From the cell containing the given text, extract its center point as [x, y] coordinate. 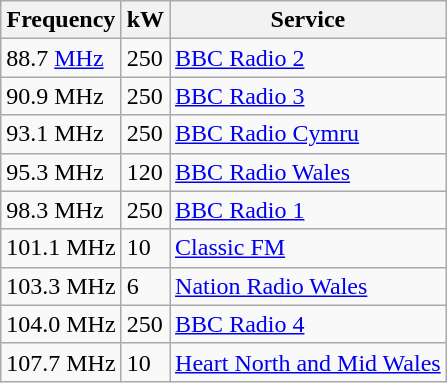
98.3 MHz [61, 210]
BBC Radio Cymru [308, 134]
107.7 MHz [61, 362]
Service [308, 20]
kW [145, 20]
BBC Radio Wales [308, 172]
BBC Radio 1 [308, 210]
90.9 MHz [61, 96]
101.1 MHz [61, 248]
BBC Radio 2 [308, 58]
103.3 MHz [61, 286]
Frequency [61, 20]
88.7 MHz [61, 58]
120 [145, 172]
93.1 MHz [61, 134]
Heart North and Mid Wales [308, 362]
Nation Radio Wales [308, 286]
6 [145, 286]
95.3 MHz [61, 172]
104.0 MHz [61, 324]
Classic FM [308, 248]
BBC Radio 4 [308, 324]
BBC Radio 3 [308, 96]
